Determine the [X, Y] coordinate at the center of the cell enclosing the given text.  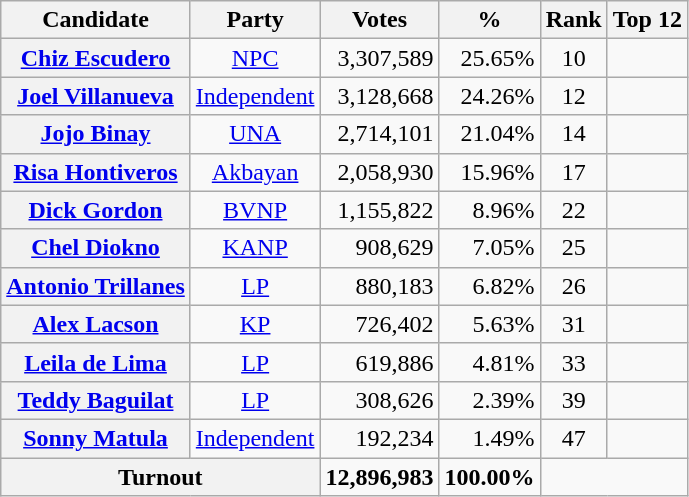
KP [255, 324]
25 [574, 248]
24.26% [490, 96]
15.96% [490, 172]
UNA [255, 134]
Turnout [160, 477]
Candidate [96, 20]
31 [574, 324]
47 [574, 438]
Antonio Trillanes [96, 286]
Party [255, 20]
10 [574, 58]
Top 12 [647, 20]
39 [574, 400]
17 [574, 172]
619,886 [380, 362]
908,629 [380, 248]
Akbayan [255, 172]
2,714,101 [380, 134]
Chel Diokno [96, 248]
1.49% [490, 438]
14 [574, 134]
8.96% [490, 210]
3,128,668 [380, 96]
22 [574, 210]
3,307,589 [380, 58]
Jojo Binay [96, 134]
880,183 [380, 286]
726,402 [380, 324]
Alex Lacson [96, 324]
2,058,930 [380, 172]
21.04% [490, 134]
100.00% [490, 477]
26 [574, 286]
Sonny Matula [96, 438]
1,155,822 [380, 210]
KANP [255, 248]
Rank [574, 20]
BVNP [255, 210]
Risa Hontiveros [96, 172]
308,626 [380, 400]
Teddy Baguilat [96, 400]
12,896,983 [380, 477]
7.05% [490, 248]
% [490, 20]
4.81% [490, 362]
Leila de Lima [96, 362]
Chiz Escudero [96, 58]
Joel Villanueva [96, 96]
5.63% [490, 324]
6.82% [490, 286]
192,234 [380, 438]
12 [574, 96]
2.39% [490, 400]
25.65% [490, 58]
NPC [255, 58]
Votes [380, 20]
Dick Gordon [96, 210]
33 [574, 362]
